For the text-containing cell, return its midpoint in [x, y] coordinate format. 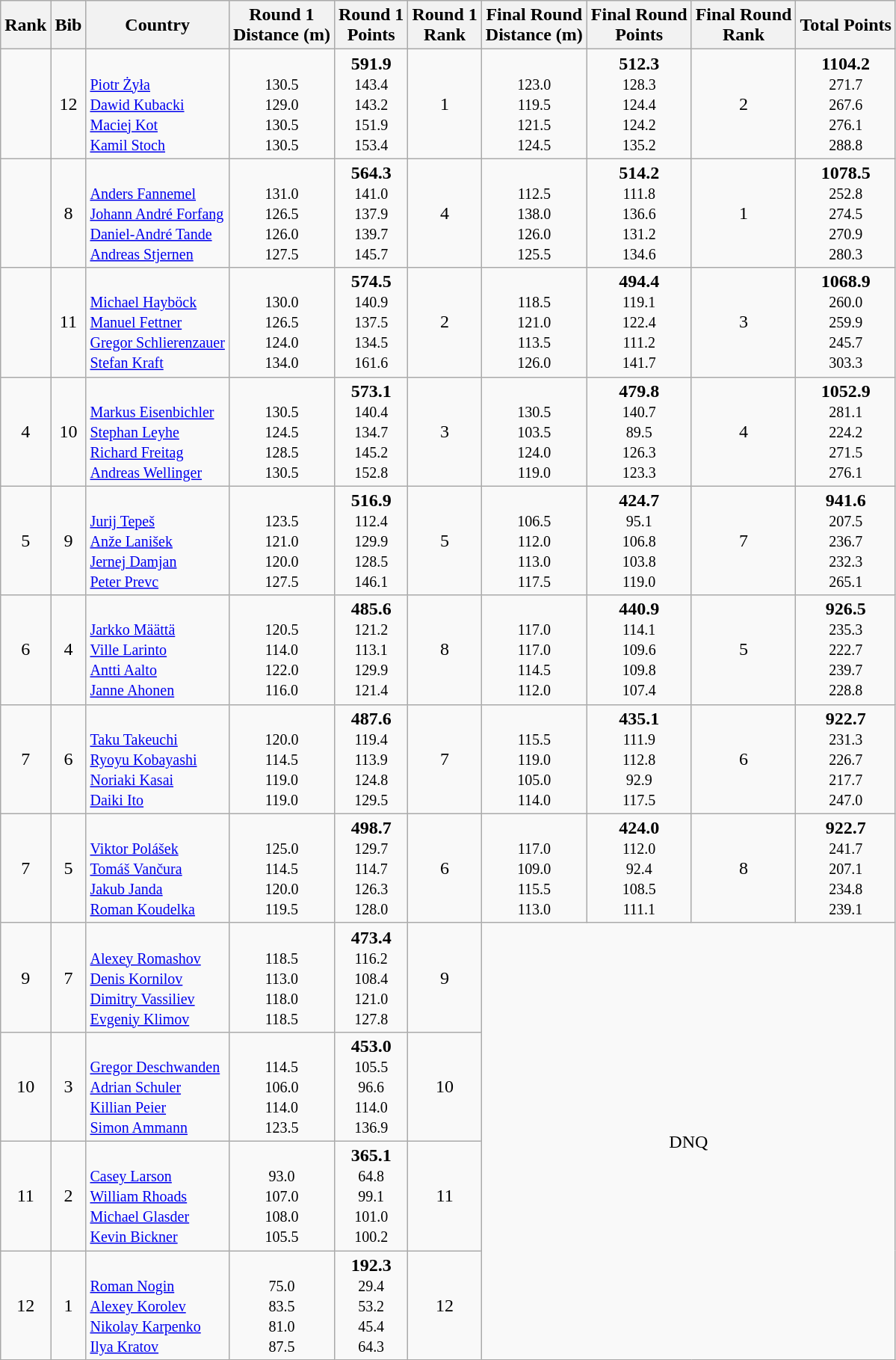
440.9 114.1109.6109.8107.4 [639, 650]
118.5113.0118.0118.5 [281, 977]
Gregor DeschwandenAdrian SchulerKillian PeierSimon Ammann [157, 1086]
479.8140.789.5126.3123.3 [639, 431]
118.5121.0113.5126.0 [534, 322]
Markus EisenbichlerStephan LeyheRichard FreitagAndreas Wellinger [157, 431]
131.0126.5126.0127.5 [281, 213]
120.5114.0122.0116.0 [281, 650]
926.5 235.3222.7239.7228.8 [846, 650]
941.6 207.5236.7232.3265.1 [846, 541]
Casey LarsonWilliam RhoadsMichael GlasderKevin Bickner [157, 1196]
591.9 143.4143.2151.9153.4 [371, 104]
516.9112.4129.9128.5146.1 [371, 541]
424.7 95.1106.8103.8119.0 [639, 541]
Final Round Points [639, 25]
106.5112.0113.0117.5 [534, 541]
DNQ [688, 1141]
112.5138.0126.0125.5 [534, 213]
494.4119.1122.4111.2141.7 [639, 322]
485.6121.2113.1129.9121.4 [371, 650]
75.083.581.087.5 [281, 1305]
114.5106.0114.0123.5 [281, 1086]
922.7241.7207.1234.8239.1 [846, 868]
Round 1Rank [445, 25]
Jarkko MäättäVille LarintoAntti AaltoJanne Ahonen [157, 650]
564.3141.0137.9139.7145.7 [371, 213]
123.5121.0120.0127.5 [281, 541]
Bib [69, 25]
Final Round Distance (m) [534, 25]
Rank [25, 25]
514.2 111.8136.6131.2134.6 [639, 213]
117.0109.0115.5113.0 [534, 868]
473.4116.2108.4121.0127.8 [371, 977]
573.1140.4134.7145.2152.8 [371, 431]
130.0126.5124.0134.0 [281, 322]
1078.5 252.8274.5270.9280.3 [846, 213]
435.1 111.9112.892.9117.5 [639, 759]
130.5124.5128.5130.5 [281, 431]
Round 1Distance (m) [281, 25]
Roman NoginAlexey KorolevNikolay KarpenkoIlya Kratov [157, 1305]
1104.2271.7267.6276.1288.8 [846, 104]
125.0114.5120.0119.5 [281, 868]
Piotr ŻyłaDawid KubackiMaciej KotKamil Stoch [157, 104]
115.5119.0105.0114.0 [534, 759]
922.7 231.3226.7217.7247.0 [846, 759]
1052.9281.1224.2271.5276.1 [846, 431]
Country [157, 25]
Jurij TepešAnže LanišekJernej DamjanPeter Prevc [157, 541]
117.0117.0114.5112.0 [534, 650]
Anders FannemelJohann André ForfangDaniel-André TandeAndreas Stjernen [157, 213]
Viktor PolášekTomáš VančuraJakub JandaRoman Koudelka [157, 868]
512.3 128.3124.4124.2135.2 [639, 104]
Taku TakeuchiRyoyu KobayashiNoriaki KasaiDaiki Ito [157, 759]
Alexey RomashovDenis KornilovDimitry VassilievEvgeniy Klimov [157, 977]
192.329.453.245.464.3 [371, 1305]
1068.9 260.0259.9245.7303.3 [846, 322]
123.0119.5121.5124.5 [534, 104]
130.5129.0130.5130.5 [281, 104]
453.0105.596.6114.0136.9 [371, 1086]
Round 1Points [371, 25]
Michael HayböckManuel FettnerGregor SchlierenzauerStefan Kraft [157, 322]
Final Round Rank [744, 25]
487.6119.4113.9124.8129.5 [371, 759]
498.7129.7114.7126.3128.0 [371, 868]
424.0 112.092.4108.5111.1 [639, 868]
574.5140.9137.5134.5161.6 [371, 322]
93.0107.0108.0105.5 [281, 1196]
Total Points [846, 25]
130.5103.5124.0119.0 [534, 431]
120.0114.5119.0119.0 [281, 759]
365.164.899.1101.0100.2 [371, 1196]
